Pinpoint the cell where the given text exists, returning its (X, Y) midpoint coordinate. 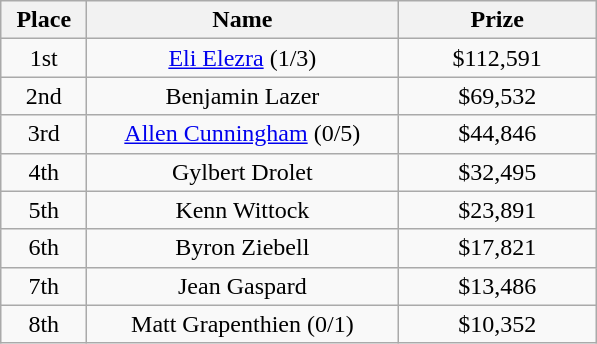
Name (242, 20)
$23,891 (498, 210)
Jean Gaspard (242, 286)
1st (44, 58)
Gylbert Drolet (242, 172)
2nd (44, 96)
Matt Grapenthien (0/1) (242, 324)
3rd (44, 134)
Kenn Wittock (242, 210)
7th (44, 286)
$44,846 (498, 134)
6th (44, 248)
$69,532 (498, 96)
5th (44, 210)
Allen Cunningham (0/5) (242, 134)
Place (44, 20)
$17,821 (498, 248)
$32,495 (498, 172)
4th (44, 172)
$10,352 (498, 324)
Benjamin Lazer (242, 96)
Eli Elezra (1/3) (242, 58)
8th (44, 324)
Prize (498, 20)
$13,486 (498, 286)
$112,591 (498, 58)
Byron Ziebell (242, 248)
